Extract the [x, y] coordinate from the center of the cell holding the provided text.  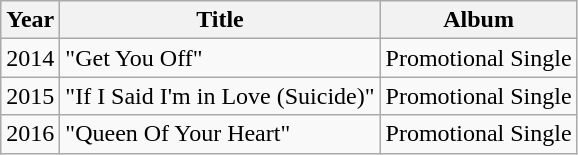
Album [478, 20]
"If I Said I'm in Love (Suicide)" [220, 96]
"Queen Of Your Heart" [220, 134]
2015 [30, 96]
2014 [30, 58]
Title [220, 20]
2016 [30, 134]
Year [30, 20]
"Get You Off" [220, 58]
